Search for the cell housing the specified text and yield its [X, Y] center coordinate. 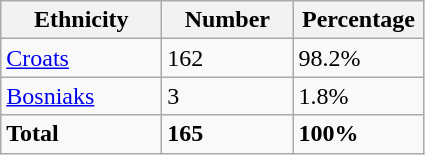
1.8% [358, 96]
3 [228, 96]
Total [82, 134]
100% [358, 134]
Number [228, 20]
165 [228, 134]
162 [228, 58]
Percentage [358, 20]
Croats [82, 58]
98.2% [358, 58]
Ethnicity [82, 20]
Bosniaks [82, 96]
